Return the [X, Y] coordinate for the center point of the cell that contains the specified text.  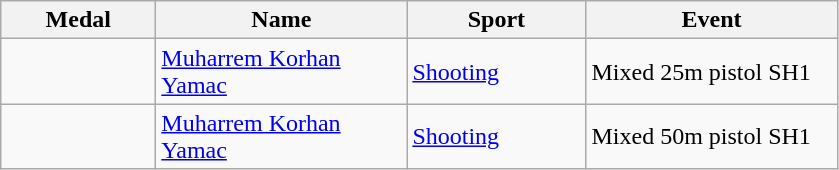
Event [712, 20]
Name [282, 20]
Mixed 50m pistol SH1 [712, 136]
Sport [496, 20]
Mixed 25m pistol SH1 [712, 72]
Medal [78, 20]
